From the cell containing the given text, extract its center point as [x, y] coordinate. 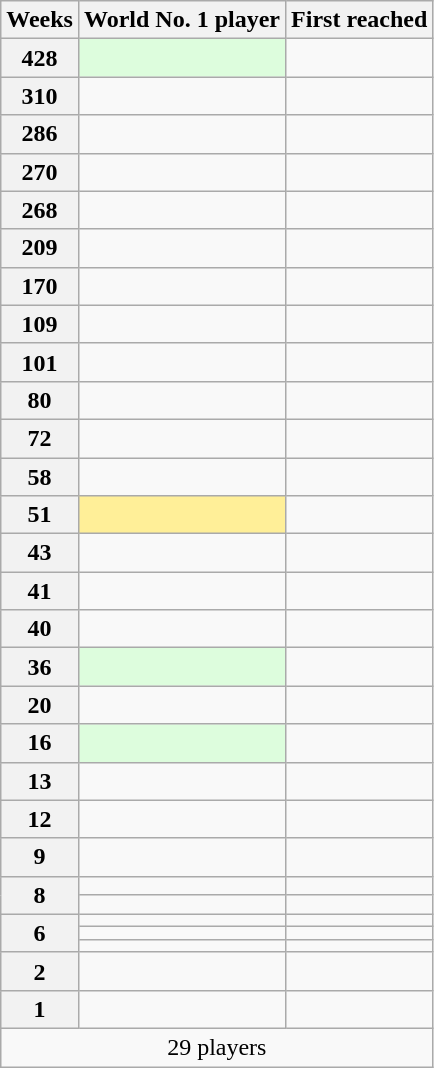
9 [40, 857]
Weeks [40, 20]
20 [40, 705]
43 [40, 553]
41 [40, 591]
72 [40, 438]
16 [40, 743]
101 [40, 362]
6 [40, 933]
286 [40, 134]
270 [40, 172]
1 [40, 1009]
58 [40, 477]
268 [40, 210]
109 [40, 324]
29 players [217, 1047]
428 [40, 58]
51 [40, 515]
310 [40, 96]
12 [40, 819]
2 [40, 971]
13 [40, 781]
170 [40, 286]
8 [40, 895]
80 [40, 400]
209 [40, 248]
World No. 1 player [182, 20]
36 [40, 667]
First reached [360, 20]
40 [40, 629]
